For the text-containing cell, return its midpoint in (x, y) coordinate format. 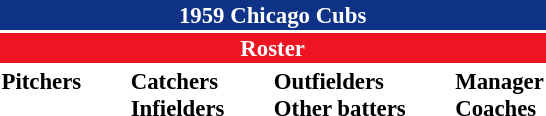
1959 Chicago Cubs (272, 15)
Roster (272, 48)
